Find where the given text appears and provide that cell's center as [X, Y] coordinate. 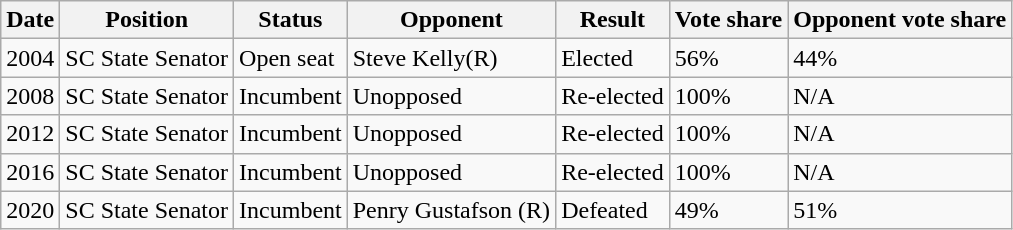
Status [291, 20]
Position [147, 20]
49% [728, 210]
Steve Kelly(R) [451, 58]
Open seat [291, 58]
Result [613, 20]
Opponent [451, 20]
2020 [30, 210]
51% [900, 210]
Opponent vote share [900, 20]
2012 [30, 134]
2004 [30, 58]
2016 [30, 172]
44% [900, 58]
Vote share [728, 20]
Date [30, 20]
Defeated [613, 210]
Penry Gustafson (R) [451, 210]
56% [728, 58]
Elected [613, 58]
2008 [30, 96]
